Determine the (X, Y) coordinate at the center of the cell enclosing the given text.  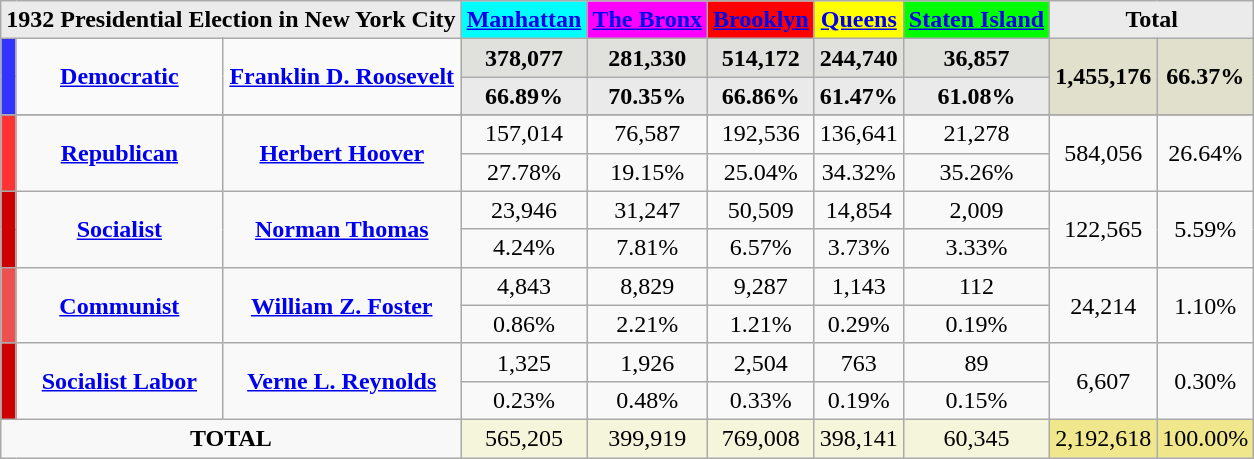
Republican (119, 153)
3.73% (858, 248)
1,455,176 (1104, 77)
9,287 (762, 286)
6,607 (1104, 381)
60,345 (976, 438)
0.30% (1206, 381)
Democratic (119, 77)
Communist (119, 305)
Manhattan (524, 20)
1,143 (858, 286)
0.29% (858, 324)
244,740 (858, 58)
112 (976, 286)
89 (976, 362)
Socialist Labor (119, 381)
23,946 (524, 210)
7.81% (648, 248)
19.15% (648, 172)
66.86% (762, 96)
1.10% (1206, 305)
The Bronx (648, 20)
66.89% (524, 96)
3.33% (976, 248)
4,843 (524, 286)
100.00% (1206, 438)
Verne L. Reynolds (342, 381)
21,278 (976, 134)
1,926 (648, 362)
27.78% (524, 172)
Norman Thomas (342, 229)
2,009 (976, 210)
584,056 (1104, 153)
76,587 (648, 134)
0.15% (976, 400)
0.86% (524, 324)
Queens (858, 20)
5.59% (1206, 229)
31,247 (648, 210)
0.23% (524, 400)
50,509 (762, 210)
1,325 (524, 362)
281,330 (648, 58)
1932 Presidential Election in New York City (231, 20)
Socialist (119, 229)
2,192,618 (1104, 438)
61.47% (858, 96)
36,857 (976, 58)
William Z. Foster (342, 305)
565,205 (524, 438)
0.33% (762, 400)
TOTAL (231, 438)
35.26% (976, 172)
8,829 (648, 286)
763 (858, 362)
Total (1152, 20)
769,008 (762, 438)
399,919 (648, 438)
Staten Island (976, 20)
4.24% (524, 248)
14,854 (858, 210)
2.21% (648, 324)
66.37% (1206, 77)
Herbert Hoover (342, 153)
192,536 (762, 134)
24,214 (1104, 305)
378,077 (524, 58)
122,565 (1104, 229)
398,141 (858, 438)
136,641 (858, 134)
26.64% (1206, 153)
61.08% (976, 96)
6.57% (762, 248)
Brooklyn (762, 20)
25.04% (762, 172)
2,504 (762, 362)
34.32% (858, 172)
Franklin D. Roosevelt (342, 77)
70.35% (648, 96)
0.48% (648, 400)
157,014 (524, 134)
514,172 (762, 58)
1.21% (762, 324)
